Detect which cell encompasses the target text, then output its [X, Y] center coordinate. 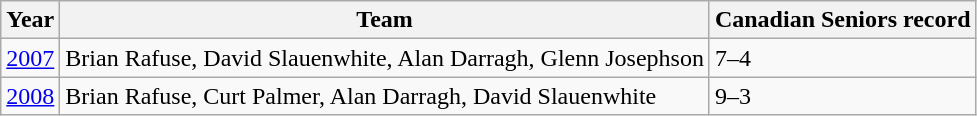
9–3 [842, 96]
7–4 [842, 58]
Team [385, 20]
2007 [30, 58]
Year [30, 20]
Brian Rafuse, Curt Palmer, Alan Darragh, David Slauenwhite [385, 96]
2008 [30, 96]
Brian Rafuse, David Slauenwhite, Alan Darragh, Glenn Josephson [385, 58]
Canadian Seniors record [842, 20]
